Pinpoint the cell where the given text exists, returning its (x, y) midpoint coordinate. 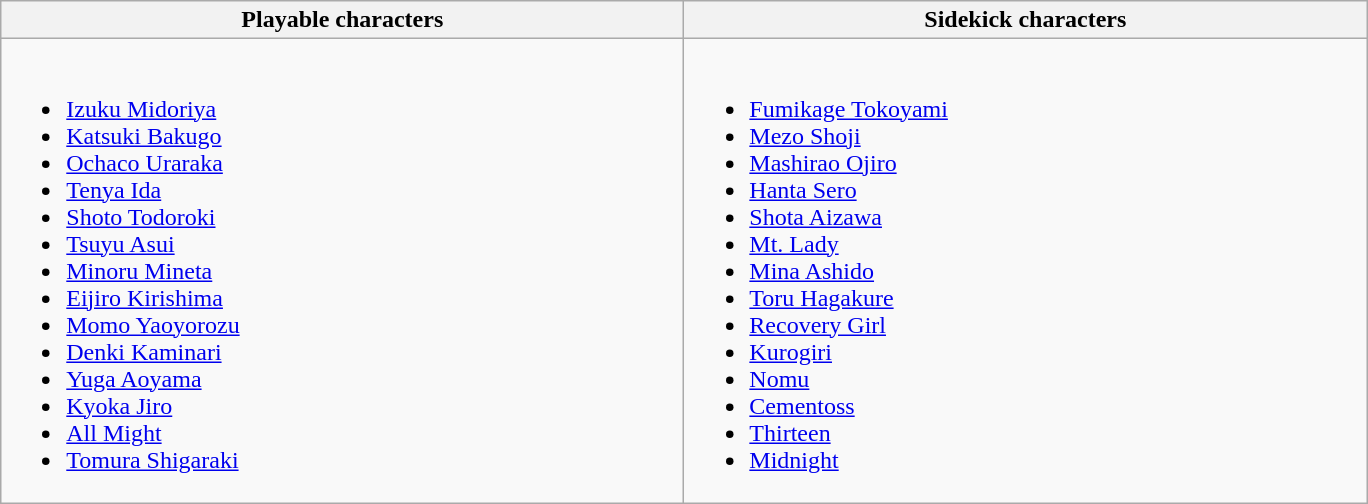
Sidekick characters (1026, 20)
Fumikage TokoyamiMezo ShojiMashirao OjiroHanta SeroShota AizawaMt. LadyMina AshidoToru HagakureRecovery GirlKurogiriNomuCementossThirteenMidnight (1026, 271)
Playable characters (342, 20)
